For the text-containing cell, return its midpoint in (X, Y) coordinate format. 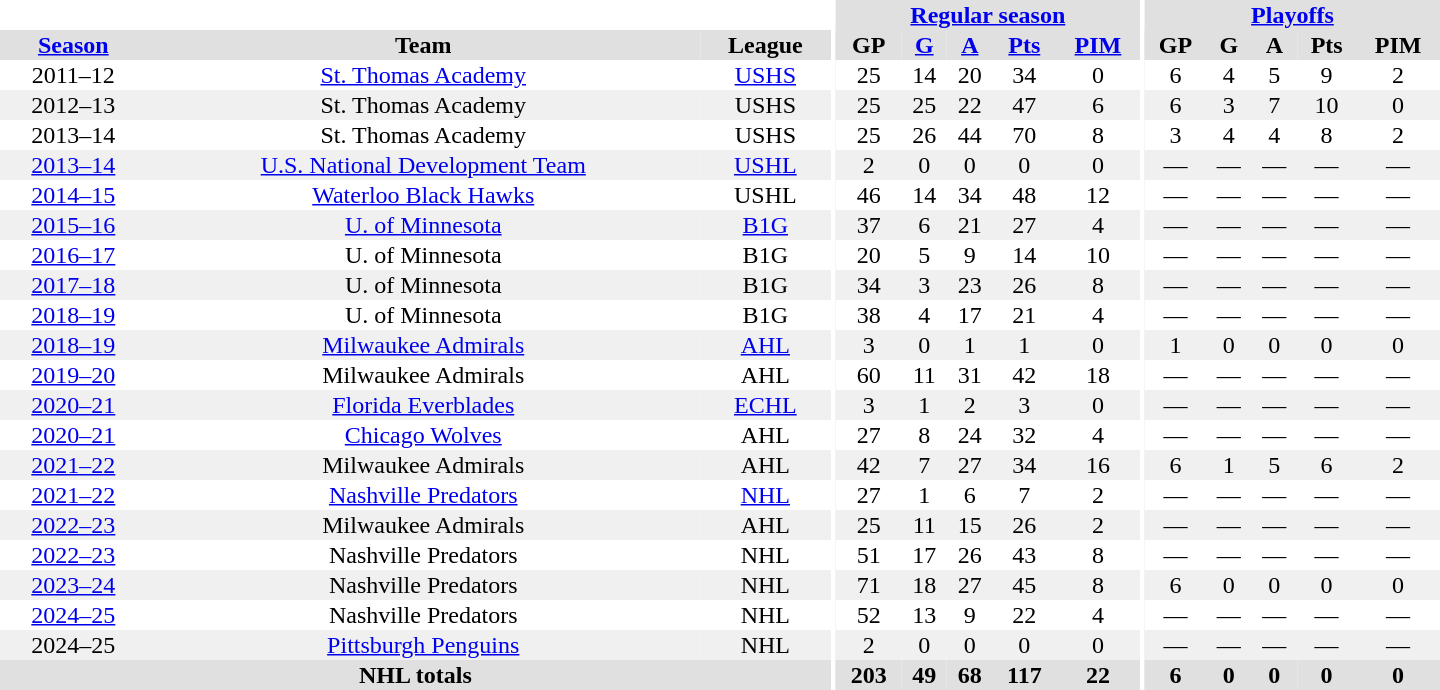
2023–24 (74, 585)
2017–18 (74, 285)
16 (1098, 465)
43 (1025, 555)
2012–13 (74, 105)
203 (869, 675)
Waterloo Black Hawks (424, 195)
Chicago Wolves (424, 435)
60 (869, 375)
31 (970, 375)
49 (925, 675)
League (766, 45)
2015–16 (74, 225)
NHL totals (416, 675)
48 (1025, 195)
44 (970, 135)
117 (1025, 675)
Pittsburgh Penguins (424, 645)
23 (970, 285)
Team (424, 45)
70 (1025, 135)
32 (1025, 435)
13 (925, 615)
15 (970, 525)
71 (869, 585)
12 (1098, 195)
51 (869, 555)
U.S. National Development Team (424, 165)
68 (970, 675)
2014–15 (74, 195)
52 (869, 615)
Regular season (988, 15)
Season (74, 45)
37 (869, 225)
ECHL (766, 405)
Playoffs (1292, 15)
2019–20 (74, 375)
47 (1025, 105)
45 (1025, 585)
24 (970, 435)
38 (869, 315)
2016–17 (74, 255)
2011–12 (74, 75)
46 (869, 195)
Florida Everblades (424, 405)
